For the text-containing cell, return its midpoint in (X, Y) coordinate format. 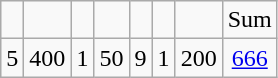
5 (12, 58)
200 (198, 58)
400 (48, 58)
Sum (250, 20)
50 (112, 58)
666 (250, 58)
9 (140, 58)
